Locate the cell with the specified text and output its [x, y] center coordinate. 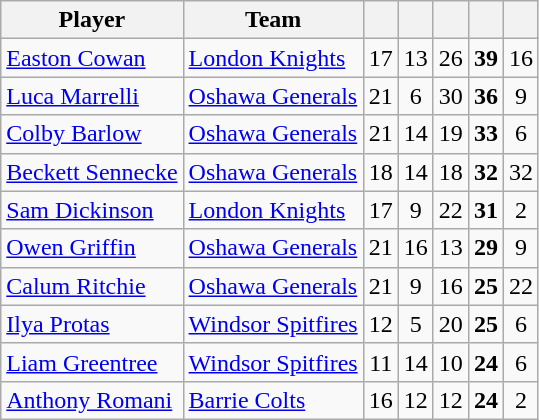
Barrie Colts [273, 400]
Team [273, 20]
30 [450, 96]
10 [450, 362]
Player [92, 20]
Sam Dickinson [92, 210]
Luca Marrelli [92, 96]
Owen Griffin [92, 248]
36 [486, 96]
20 [450, 324]
Beckett Sennecke [92, 172]
29 [486, 248]
31 [486, 210]
39 [486, 58]
5 [416, 324]
Easton Cowan [92, 58]
Calum Ritchie [92, 286]
33 [486, 134]
Liam Greentree [92, 362]
Anthony Romani [92, 400]
Ilya Protas [92, 324]
Colby Barlow [92, 134]
26 [450, 58]
11 [380, 362]
19 [450, 134]
